From the cell containing the given text, extract its center point as [x, y] coordinate. 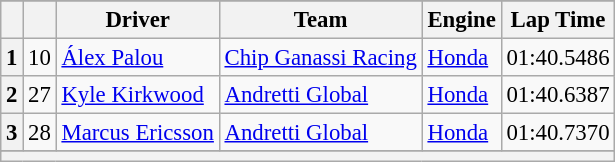
Álex Palou [138, 58]
10 [40, 58]
1 [12, 58]
Chip Ganassi Racing [320, 58]
Driver [138, 20]
Kyle Kirkwood [138, 95]
Engine [462, 20]
3 [12, 133]
Marcus Ericsson [138, 133]
27 [40, 95]
Team [320, 20]
28 [40, 133]
Lap Time [558, 20]
01:40.6387 [558, 95]
2 [12, 95]
01:40.5486 [558, 58]
01:40.7370 [558, 133]
